Output the [X, Y] coordinate of the center of the cell containing the given text.  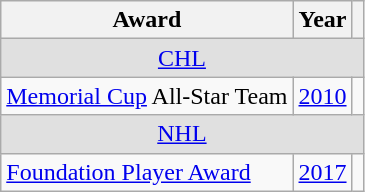
2010 [322, 96]
Award [147, 20]
Year [322, 20]
Memorial Cup All-Star Team [147, 96]
2017 [322, 172]
NHL [182, 134]
Foundation Player Award [147, 172]
CHL [182, 58]
